Identify which cell holds the provided text, then report its (x, y) central coordinate. 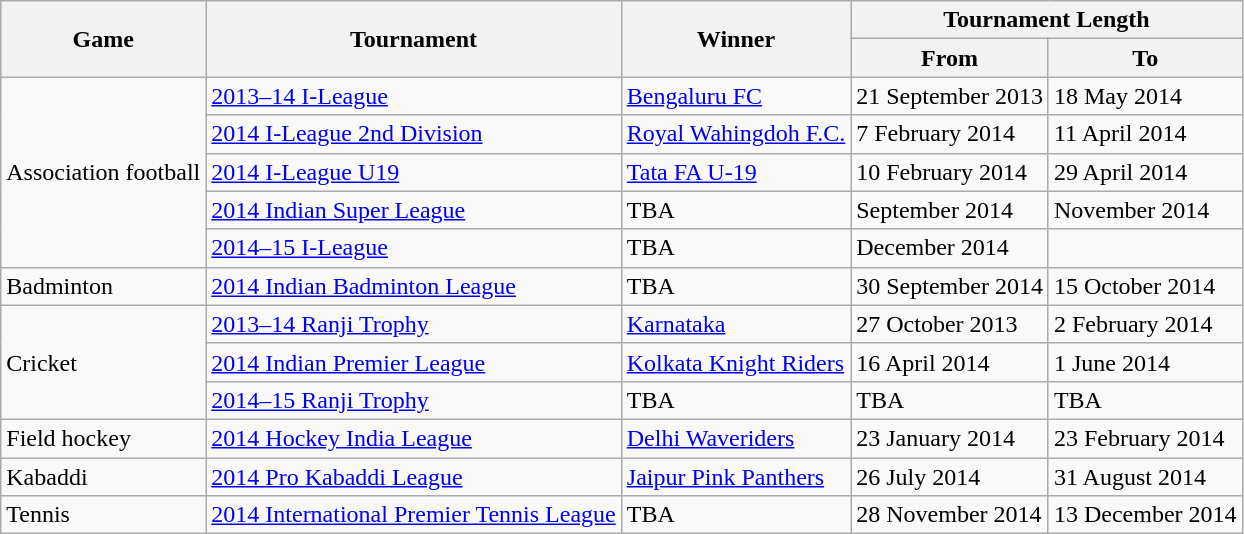
10 February 2014 (950, 172)
Tennis (104, 515)
Game (104, 39)
Bengaluru FC (736, 96)
2013–14 I-League (414, 96)
29 April 2014 (1145, 172)
11 April 2014 (1145, 134)
21 September 2013 (950, 96)
2014 Indian Super League (414, 210)
2014 I-League U19 (414, 172)
2014 International Premier Tennis League (414, 515)
23 January 2014 (950, 438)
28 November 2014 (950, 515)
Cricket (104, 362)
To (1145, 58)
Field hockey (104, 438)
Kolkata Knight Riders (736, 362)
From (950, 58)
Tournament (414, 39)
27 October 2013 (950, 324)
2014–15 I-League (414, 248)
Kabaddi (104, 477)
Royal Wahingdoh F.C. (736, 134)
September 2014 (950, 210)
2014 Hockey India League (414, 438)
Badminton (104, 286)
November 2014 (1145, 210)
13 December 2014 (1145, 515)
2013–14 Ranji Trophy (414, 324)
2014 Indian Premier League (414, 362)
December 2014 (950, 248)
2014 I-League 2nd Division (414, 134)
2014–15 Ranji Trophy (414, 400)
2014 Indian Badminton League (414, 286)
2 February 2014 (1145, 324)
Association football (104, 172)
15 October 2014 (1145, 286)
Karnataka (736, 324)
7 February 2014 (950, 134)
Jaipur Pink Panthers (736, 477)
Tournament Length (1046, 20)
31 August 2014 (1145, 477)
26 July 2014 (950, 477)
Winner (736, 39)
Delhi Waveriders (736, 438)
18 May 2014 (1145, 96)
Tata FA U-19 (736, 172)
23 February 2014 (1145, 438)
16 April 2014 (950, 362)
30 September 2014 (950, 286)
1 June 2014 (1145, 362)
2014 Pro Kabaddi League (414, 477)
